Provide the [x, y] coordinate of the cell's center where the given text is located.  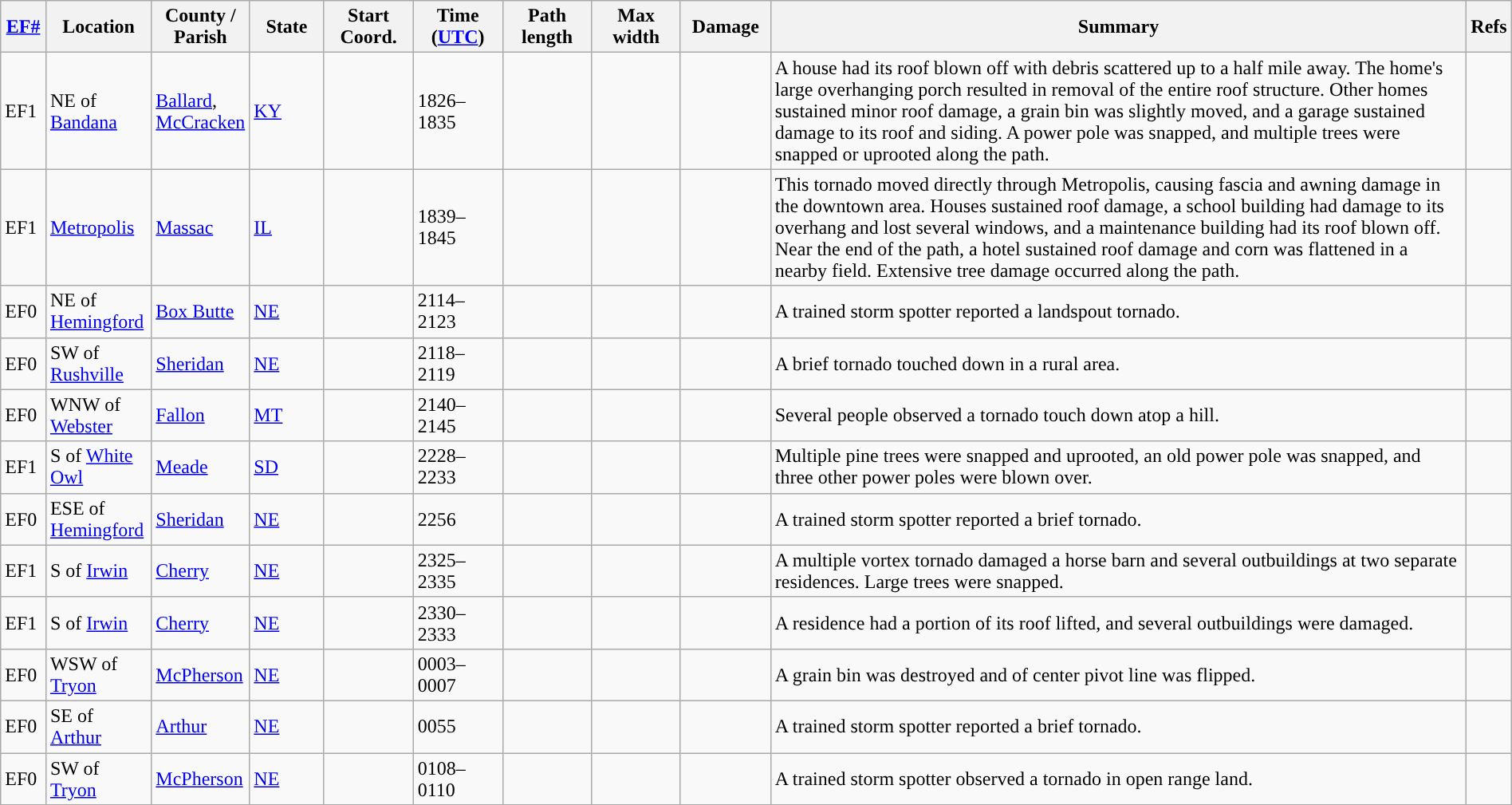
Time (UTC) [458, 27]
Summary [1118, 27]
Refs [1490, 27]
A residence had a portion of its roof lifted, and several outbuildings were damaged. [1118, 622]
WNW of Webster [98, 415]
SW of Tryon [98, 779]
Ballard, McCracken [201, 111]
Metropolis [98, 227]
1826–1835 [458, 111]
Path length [547, 27]
A brief tornado touched down in a rural area. [1118, 364]
2114–2123 [458, 311]
County / Parish [201, 27]
NE of Hemingford [98, 311]
0108–0110 [458, 779]
2228–2233 [458, 468]
WSW of Tryon [98, 675]
Multiple pine trees were snapped and uprooted, an old power pole was snapped, and three other power poles were blown over. [1118, 468]
0055 [458, 726]
Box Butte [201, 311]
ESE of Hemingford [98, 519]
Max width [636, 27]
SD [287, 468]
1839–1845 [458, 227]
A grain bin was destroyed and of center pivot line was flipped. [1118, 675]
SW of Rushville [98, 364]
2325–2335 [458, 571]
Location [98, 27]
S of White Owl [98, 468]
Damage [726, 27]
NE of Bandana [98, 111]
Arthur [201, 726]
Massac [201, 227]
0003–0007 [458, 675]
IL [287, 227]
A trained storm spotter reported a landspout tornado. [1118, 311]
Meade [201, 468]
KY [287, 111]
2118–2119 [458, 364]
2140–2145 [458, 415]
MT [287, 415]
State [287, 27]
Fallon [201, 415]
Start Coord. [368, 27]
A multiple vortex tornado damaged a horse barn and several outbuildings at two separate residences. Large trees were snapped. [1118, 571]
2330–2333 [458, 622]
A trained storm spotter observed a tornado in open range land. [1118, 779]
SE of Arthur [98, 726]
Several people observed a tornado touch down atop a hill. [1118, 415]
2256 [458, 519]
EF# [24, 27]
